Locate the cell with the specified text and output its [X, Y] center coordinate. 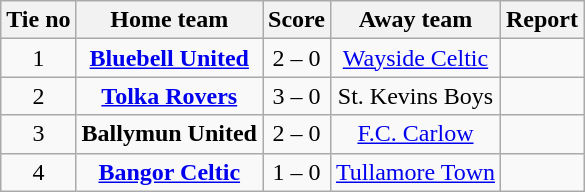
Bluebell United [169, 58]
1 – 0 [296, 172]
Report [542, 20]
4 [38, 172]
Tullamore Town [415, 172]
3 – 0 [296, 96]
Ballymun United [169, 134]
Tolka Rovers [169, 96]
Home team [169, 20]
Bangor Celtic [169, 172]
F.C. Carlow [415, 134]
Tie no [38, 20]
3 [38, 134]
Score [296, 20]
Wayside Celtic [415, 58]
Away team [415, 20]
St. Kevins Boys [415, 96]
2 [38, 96]
1 [38, 58]
